Return (X, Y) of the center of cell containing provided text 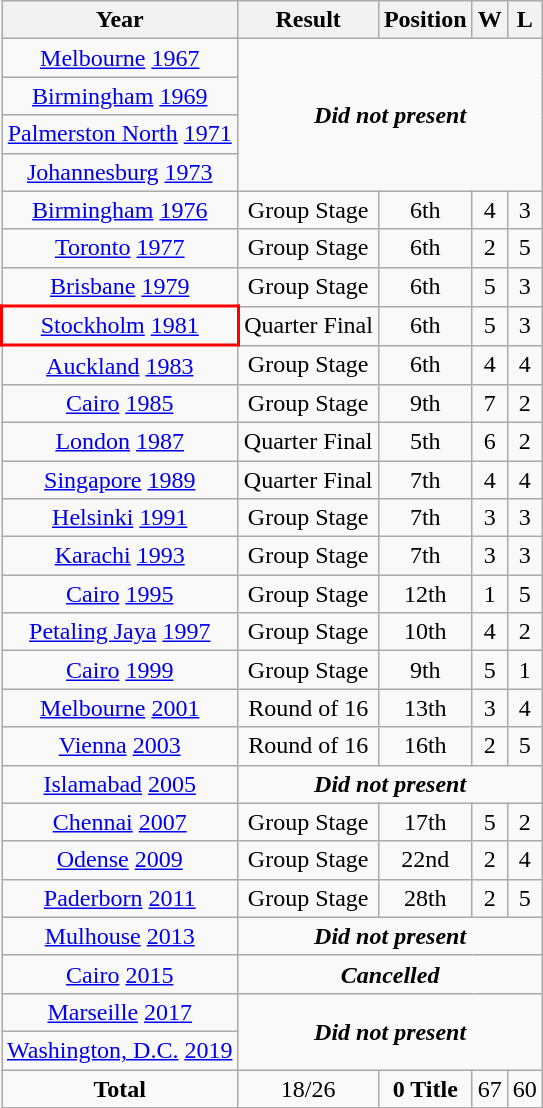
Mulhouse 2013 (120, 936)
Singapore 1989 (120, 479)
Stockholm 1981 (120, 326)
5th (425, 441)
Toronto 1977 (120, 248)
17th (425, 822)
L (524, 20)
Islamabad 2005 (120, 784)
W (490, 20)
Cairo 1985 (120, 403)
Odense 2009 (120, 860)
London 1987 (120, 441)
Petaling Jaya 1997 (120, 632)
Chennai 2007 (120, 822)
60 (524, 1089)
Melbourne 2001 (120, 708)
Washington, D.C. 2019 (120, 1050)
Year (120, 20)
0 Title (425, 1089)
Brisbane 1979 (120, 286)
Helsinki 1991 (120, 518)
Cancelled (390, 974)
Cairo 2015 (120, 974)
13th (425, 708)
Melbourne 1967 (120, 58)
28th (425, 898)
18/26 (308, 1089)
Karachi 1993 (120, 556)
16th (425, 746)
Vienna 2003 (120, 746)
Cairo 1995 (120, 594)
10th (425, 632)
22nd (425, 860)
67 (490, 1089)
Palmerston North 1971 (120, 134)
Johannesburg 1973 (120, 172)
12th (425, 594)
Position (425, 20)
6 (490, 441)
Auckland 1983 (120, 366)
Result (308, 20)
Total (120, 1089)
Birmingham 1976 (120, 210)
7 (490, 403)
Paderborn 2011 (120, 898)
Marseille 2017 (120, 1012)
Birmingham 1969 (120, 96)
Cairo 1999 (120, 670)
